From the cell containing the given text, extract its center point as (x, y) coordinate. 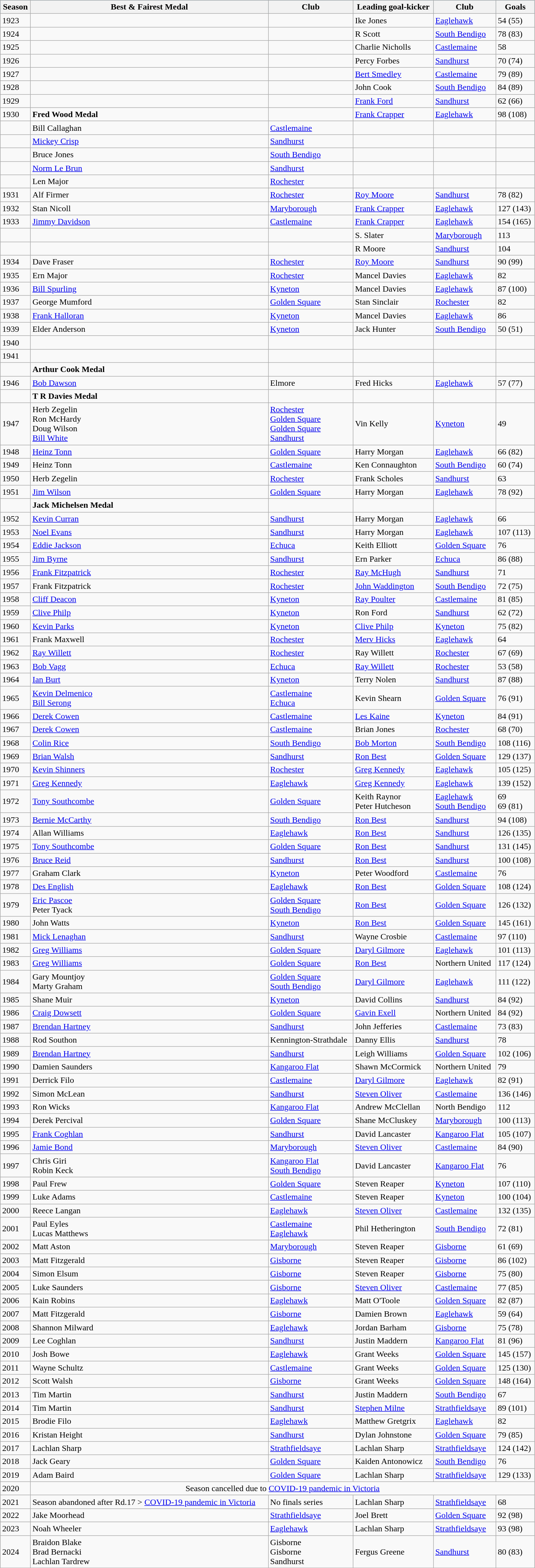
CastlemaineEaglehawk (311, 1228)
84 (90) (515, 1147)
86 (515, 316)
Arthur Cook Medal (149, 369)
1969 (16, 756)
1925 (16, 47)
1934 (16, 262)
Adam Baird (149, 1475)
Fred Wood Medal (149, 114)
Ray Poulter (393, 599)
Fergus Greene (393, 1551)
Mickey Crisp (149, 141)
R Scott (393, 34)
84 (91) (515, 716)
102 (106) (515, 1053)
82 (91) (515, 1080)
Stephen Milne (393, 1408)
Kevin DelmenicoBill Serong (149, 698)
2005 (16, 1287)
86 (88) (515, 559)
1930 (16, 114)
Kain Robins (149, 1300)
Vin Kelly (393, 424)
61 (69) (515, 1247)
126 (135) (515, 833)
73 (83) (515, 1026)
Ron Ford (393, 612)
Season abandoned after Rd.17 > COVID-19 pandemic in Victoria (149, 1502)
CastlemaineEchuca (311, 698)
100 (104) (515, 1197)
111 (122) (515, 982)
Danny Ellis (393, 1040)
Charlie Nicholls (393, 47)
105 (107) (515, 1134)
Gavin Exell (393, 1013)
1997 (16, 1166)
148 (164) (515, 1381)
Ron Wicks (149, 1107)
105 (125) (515, 770)
Jack Michelsen Medal (149, 505)
Brian Jones (393, 730)
1990 (16, 1067)
Shane Muir (149, 1000)
Peter Woodford (393, 873)
Herb Zegelin (149, 478)
58 (515, 47)
Frank Halloran (149, 316)
78 (92) (515, 492)
1994 (16, 1121)
Des English (149, 887)
100 (113) (515, 1121)
Reece Langan (149, 1210)
64 (515, 640)
Derrick Filo (149, 1080)
2002 (16, 1247)
127 (143) (515, 208)
1991 (16, 1080)
Season cancelled due to COVID-19 pandemic in Victoria (282, 1488)
Les Kaine (393, 716)
1964 (16, 680)
Bob Dawson (149, 383)
Ern Parker (393, 559)
57 (77) (515, 383)
Leigh Williams (393, 1053)
1976 (16, 860)
Bruce Reid (149, 860)
1961 (16, 640)
139 (152) (515, 783)
84 (89) (515, 87)
Bill Callaghan (149, 128)
Elder Anderson (149, 329)
Jamie Bond (149, 1147)
1998 (16, 1184)
RochesterGolden SquareGolden SquareSandhurst (311, 424)
2010 (16, 1354)
1966 (16, 716)
Norm Le Brun (149, 168)
Noah Wheeler (149, 1529)
1938 (16, 316)
1983 (16, 963)
145 (161) (515, 923)
GisborneGisborneSandhurst (311, 1551)
Frank Ford (393, 101)
87 (100) (515, 289)
60 (74) (515, 465)
97 (110) (515, 936)
104 (515, 249)
68 (70) (515, 730)
1937 (16, 302)
2009 (16, 1341)
Leading goal-kicker (393, 7)
1946 (16, 383)
Eric PascoePeter Tyack (149, 905)
1929 (16, 101)
76 (91) (515, 698)
2014 (16, 1408)
2021 (16, 1502)
1959 (16, 612)
1981 (16, 936)
92 (98) (515, 1515)
Graham Clark (149, 873)
1932 (16, 208)
Simon McLean (149, 1093)
Jimmy Davidson (149, 222)
2023 (16, 1529)
2001 (16, 1228)
Frank Scholes (393, 478)
1928 (16, 87)
1995 (16, 1134)
2018 (16, 1462)
Bob Vagg (149, 666)
108 (124) (515, 887)
68 (515, 1502)
1999 (16, 1197)
113 (515, 235)
Lee Coghlan (149, 1341)
2000 (16, 1210)
2013 (16, 1395)
1985 (16, 1000)
1950 (16, 478)
145 (157) (515, 1354)
1968 (16, 743)
86 (102) (515, 1260)
Bruce Jones (149, 154)
North Bendigo (465, 1107)
2020 (16, 1488)
Cliff Deacon (149, 599)
1986 (16, 1013)
Chris GiriRobin Keck (149, 1166)
John Jefferies (393, 1026)
93 (98) (515, 1529)
50 (51) (515, 329)
2015 (16, 1421)
Damien Saunders (149, 1067)
Kevin Shinners (149, 770)
79 (515, 1067)
1933 (16, 222)
Ian Burt (149, 680)
59 (64) (515, 1314)
1973 (16, 819)
Braidon BlakeBrad BernackiLachlan Tardrew (149, 1551)
Matthew Gretgrix (393, 1421)
77 (85) (515, 1287)
Scott Walsh (149, 1381)
Goals (515, 7)
87 (88) (515, 680)
1975 (16, 846)
79 (89) (515, 74)
71 (515, 572)
101 (113) (515, 950)
1965 (16, 698)
131 (145) (515, 846)
Luke Adams (149, 1197)
Bernie McCarthy (149, 819)
Ike Jones (393, 20)
1940 (16, 342)
82 (87) (515, 1300)
1947 (16, 424)
62 (66) (515, 101)
George Mumford (149, 302)
2024 (16, 1551)
Rod Southon (149, 1040)
Wayne Crosbie (393, 936)
67 (69) (515, 653)
Matt Aston (149, 1247)
1978 (16, 887)
136 (146) (515, 1093)
Damien Brown (393, 1314)
1996 (16, 1147)
67 (515, 1395)
Andrew McClellan (393, 1107)
75 (80) (515, 1274)
90 (99) (515, 262)
79 (85) (515, 1435)
Dave Fraser (149, 262)
John Watts (149, 923)
Craig Dowsett (149, 1013)
1935 (16, 275)
72 (75) (515, 586)
117 (124) (515, 963)
Season (16, 7)
Elmore (311, 383)
Dylan Johnstone (393, 1435)
Keith Elliott (393, 545)
2022 (16, 1515)
63 (515, 478)
62 (72) (515, 612)
1974 (16, 833)
2007 (16, 1314)
Paul Frew (149, 1184)
129 (137) (515, 756)
1923 (16, 20)
1977 (16, 873)
1970 (16, 770)
Derek Percival (149, 1121)
Brian Walsh (149, 756)
David Collins (393, 1000)
Stan Sinclair (393, 302)
Luke Saunders (149, 1287)
No finals series (311, 1502)
Eddie Jackson (149, 545)
1956 (16, 572)
1993 (16, 1107)
Ern Major (149, 275)
Alf Firmer (149, 195)
98 (108) (515, 114)
81 (96) (515, 1341)
124 (142) (515, 1448)
Kevin Parks (149, 626)
1953 (16, 532)
1926 (16, 61)
81 (85) (515, 599)
108 (116) (515, 743)
78 (515, 1040)
1954 (16, 545)
1941 (16, 356)
Frank Coghlan (149, 1134)
Kevin Curran (149, 519)
125 (130) (515, 1368)
1948 (16, 452)
Merv Hicks (393, 640)
1955 (16, 559)
1939 (16, 329)
T R Davies Medal (149, 396)
Frank Maxwell (149, 640)
132 (135) (515, 1210)
94 (108) (515, 819)
Kangaroo FlatSouth Bendigo (311, 1166)
75 (78) (515, 1328)
129 (133) (515, 1475)
Shawn McCormick (393, 1067)
Kristan Height (149, 1435)
54 (55) (515, 20)
Bert Smedley (393, 74)
1971 (16, 783)
126 (132) (515, 905)
Phil Hetherington (393, 1228)
2008 (16, 1328)
1972 (16, 801)
1967 (16, 730)
Terry Nolen (393, 680)
Noel Evans (149, 532)
Herb ZegelinRon McHardyDoug WilsonBill White (149, 424)
Brodie Filo (149, 1421)
1987 (16, 1026)
Best & Fairest Medal (149, 7)
Allan Williams (149, 833)
1960 (16, 626)
John Waddington (393, 586)
1989 (16, 1053)
78 (82) (515, 195)
Stan Nicoll (149, 208)
Gary MountjoyMarty Graham (149, 982)
1957 (16, 586)
1982 (16, 950)
89 (101) (515, 1408)
1992 (16, 1093)
53 (58) (515, 666)
Kennington-Strathdale (311, 1040)
1936 (16, 289)
107 (110) (515, 1184)
1951 (16, 492)
Colin Rice (149, 743)
Jim Byrne (149, 559)
1962 (16, 653)
1927 (16, 74)
John Cook (393, 87)
1924 (16, 34)
1984 (16, 982)
Paul EylesLucas Matthews (149, 1228)
Matt O'Toole (393, 1300)
Mick Lenaghan (149, 936)
1931 (16, 195)
1958 (16, 599)
Ray McHugh (393, 572)
Josh Bowe (149, 1354)
Percy Forbes (393, 61)
Shane McCluskey (393, 1121)
Shannon Milward (149, 1328)
78 (83) (515, 34)
Keith RaynorPeter Hutcheson (393, 801)
1952 (16, 519)
Fred Hicks (393, 383)
Jack Geary (149, 1462)
Ken Connaughton (393, 465)
Simon Elsum (149, 1274)
Kaiden Antonowicz (393, 1462)
80 (83) (515, 1551)
2011 (16, 1368)
Jim Wilson (149, 492)
6969 (81) (515, 801)
66 (82) (515, 452)
2016 (16, 1435)
1979 (16, 905)
Jordan Barham (393, 1328)
Kevin Shearn (393, 698)
Bill Spurling (149, 289)
1949 (16, 465)
1980 (16, 923)
2012 (16, 1381)
107 (113) (515, 532)
1963 (16, 666)
2006 (16, 1300)
Joel Brett (393, 1515)
Wayne Schultz (149, 1368)
154 (165) (515, 222)
2019 (16, 1475)
75 (82) (515, 626)
Jack Hunter (393, 329)
70 (74) (515, 61)
Bob Morton (393, 743)
Len Major (149, 182)
Jake Moorhead (149, 1515)
66 (515, 519)
R Moore (393, 249)
EaglehawkSouth Bendigo (465, 801)
1988 (16, 1040)
S. Slater (393, 235)
49 (515, 424)
2003 (16, 1260)
2004 (16, 1274)
72 (81) (515, 1228)
112 (515, 1107)
2017 (16, 1448)
100 (108) (515, 860)
